Output the (X, Y) coordinate of the center of the cell containing the given text.  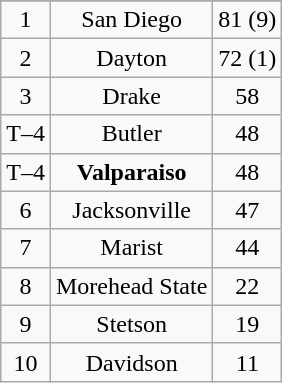
Jacksonville (131, 210)
19 (248, 324)
44 (248, 248)
9 (26, 324)
7 (26, 248)
22 (248, 286)
Morehead State (131, 286)
Valparaiso (131, 172)
Drake (131, 96)
San Diego (131, 20)
11 (248, 362)
10 (26, 362)
81 (9) (248, 20)
1 (26, 20)
58 (248, 96)
47 (248, 210)
6 (26, 210)
Stetson (131, 324)
72 (1) (248, 58)
3 (26, 96)
8 (26, 286)
Dayton (131, 58)
Marist (131, 248)
2 (26, 58)
Butler (131, 134)
Davidson (131, 362)
